Find where the given text appears and provide that cell's center as (x, y) coordinate. 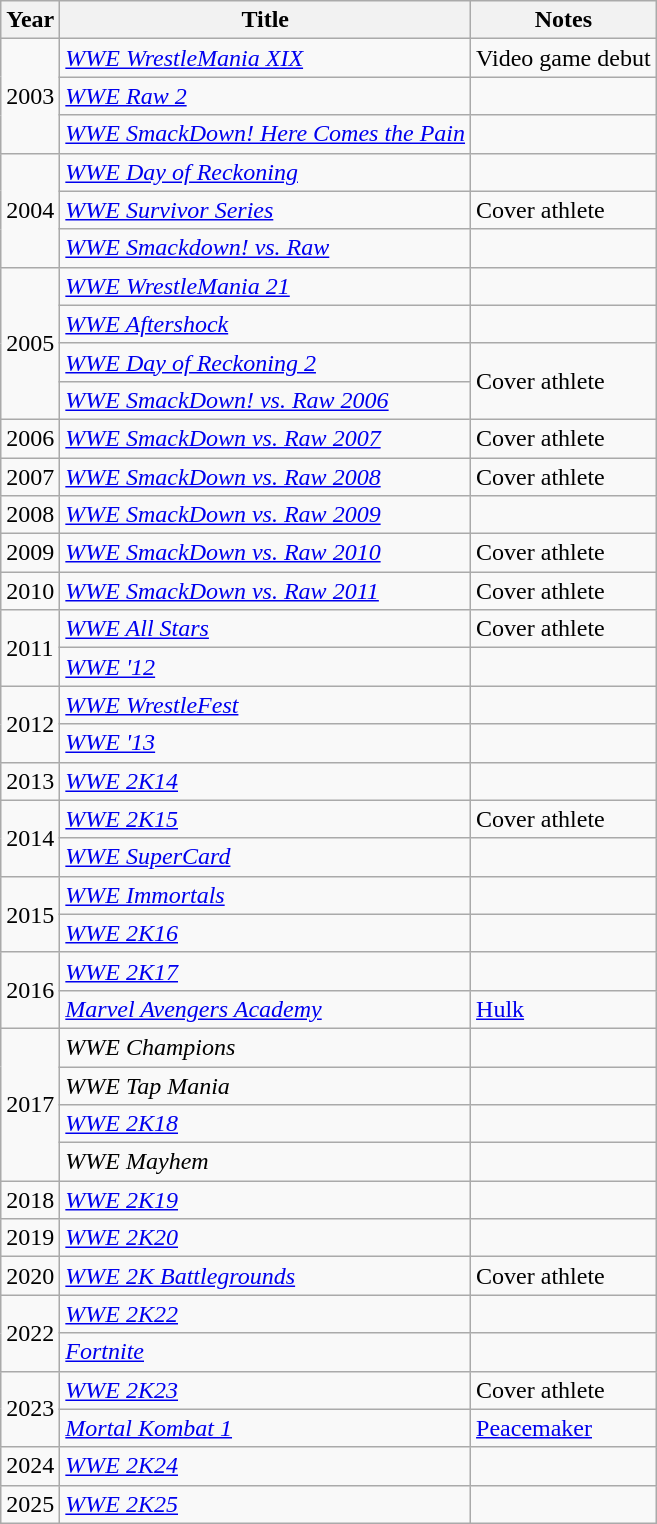
WWE '13 (266, 743)
2019 (30, 1238)
2014 (30, 838)
WWE '12 (266, 667)
2025 (30, 1504)
2023 (30, 1409)
2005 (30, 343)
WWE SuperCard (266, 857)
2008 (30, 515)
WWE 2K18 (266, 1124)
WWE SmackDown! Here Comes the Pain (266, 134)
WWE Tap Mania (266, 1085)
2020 (30, 1276)
WWE SmackDown vs. Raw 2011 (266, 591)
2004 (30, 210)
WWE SmackDown vs. Raw 2009 (266, 515)
Peacemaker (564, 1428)
WWE Immortals (266, 895)
2017 (30, 1104)
2003 (30, 96)
2010 (30, 591)
Hulk (564, 1009)
WWE 2K22 (266, 1314)
WWE SmackDown vs. Raw 2010 (266, 553)
WWE WrestleMania 21 (266, 286)
WWE 2K25 (266, 1504)
Fortnite (266, 1352)
WWE 2K17 (266, 971)
WWE Mayhem (266, 1162)
Notes (564, 20)
WWE Champions (266, 1047)
Mortal Kombat 1 (266, 1428)
2006 (30, 438)
2009 (30, 553)
2011 (30, 648)
2013 (30, 781)
Year (30, 20)
WWE SmackDown vs. Raw 2008 (266, 477)
WWE 2K20 (266, 1238)
WWE Day of Reckoning 2 (266, 362)
WWE 2K Battlegrounds (266, 1276)
Title (266, 20)
WWE 2K19 (266, 1200)
2022 (30, 1333)
WWE All Stars (266, 629)
WWE 2K24 (266, 1466)
WWE 2K16 (266, 933)
WWE Raw 2 (266, 96)
2018 (30, 1200)
WWE Smackdown! vs. Raw (266, 248)
WWE WrestleFest (266, 705)
2015 (30, 914)
WWE Survivor Series (266, 210)
WWE 2K23 (266, 1390)
2012 (30, 724)
WWE Day of Reckoning (266, 172)
WWE 2K14 (266, 781)
2007 (30, 477)
WWE WrestleMania XIX (266, 58)
WWE Aftershock (266, 324)
Marvel Avengers Academy (266, 1009)
2016 (30, 990)
2024 (30, 1466)
WWE SmackDown vs. Raw 2007 (266, 438)
Video game debut (564, 58)
WWE 2K15 (266, 819)
WWE SmackDown! vs. Raw 2006 (266, 400)
